Return the (x, y) coordinate for the center point of the cell that contains the specified text.  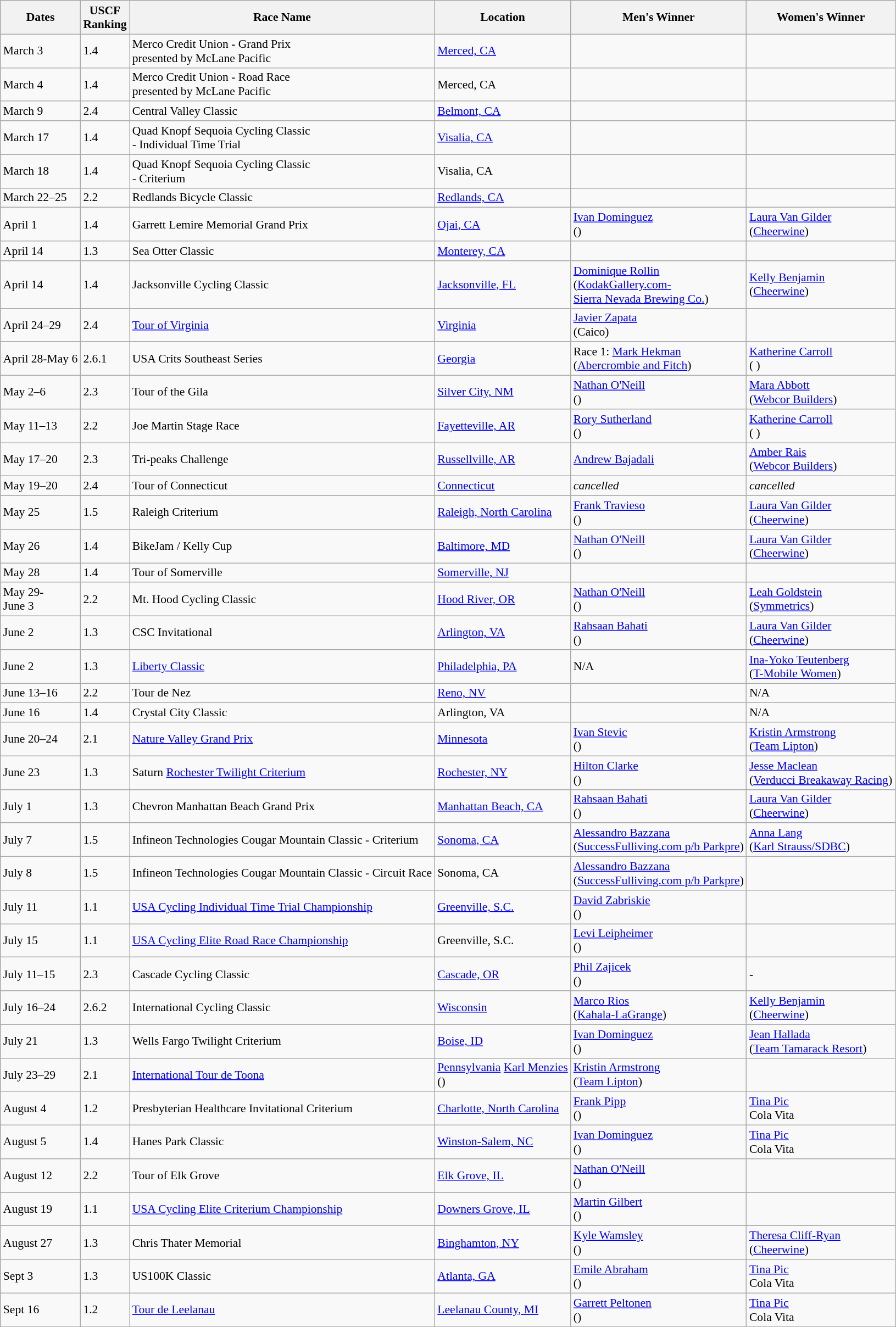
Race Name (282, 18)
Men's Winner (659, 18)
Javier Zapata (Caico) (659, 325)
Downers Grove, IL (503, 1209)
March 9 (41, 111)
Race 1: Mark Hekman (Abercrombie and Fitch) (659, 359)
Joe Martin Stage Race (282, 426)
Tour of the Gila (282, 392)
Quad Knopf Sequoia Cycling Classic - Individual Time Trial (282, 137)
Infineon Technologies Cougar Mountain Classic - Circuit Race (282, 873)
Location (503, 18)
June 20–24 (41, 739)
Tri-peaks Challenge (282, 459)
International Tour de Toona (282, 1074)
Tour of Virginia (282, 325)
Hilton Clarke() (659, 772)
May 2–6 (41, 392)
Raleigh Criterium (282, 513)
Amber Rais(Webcor Builders) (821, 459)
Garrett Peltonen() (659, 1309)
USA Cycling Elite Criterium Championship (282, 1209)
Tour de Leelanau (282, 1309)
Tour de Nez (282, 693)
Frank Travieso() (659, 513)
Georgia (503, 359)
Ojai, CA (503, 224)
USCF Ranking (104, 18)
Quad Knopf Sequoia Cycling Classic - Criterium (282, 171)
July 23–29 (41, 1074)
August 12 (41, 1175)
Sept 16 (41, 1309)
Rory Sutherland() (659, 426)
Garrett Lemire Memorial Grand Prix (282, 224)
Jacksonville, FL (503, 285)
July 21 (41, 1041)
August 19 (41, 1209)
March 22–25 (41, 198)
April 28-May 6 (41, 359)
April 1 (41, 224)
June 23 (41, 772)
Liberty Classic (282, 667)
Charlotte, North Carolina (503, 1108)
CSC Invitational (282, 633)
Merco Credit Union - Road Race presented by McLane Pacific (282, 85)
Wisconsin (503, 1007)
Phil Zajicek() (659, 974)
2.6.2 (104, 1007)
May 29-June 3 (41, 600)
Sea Otter Classic (282, 251)
Silver City, NM (503, 392)
Binghamton, NY (503, 1242)
Martin Gilbert() (659, 1209)
Boise, ID (503, 1041)
July 11–15 (41, 974)
Andrew Bajadali (659, 459)
July 16–24 (41, 1007)
July 15 (41, 940)
Jean Hallada(Team Tamarack Resort) (821, 1041)
Russellville, AR (503, 459)
Connecticut (503, 486)
Frank Pipp() (659, 1108)
Atlanta, GA (503, 1276)
Kyle Wamsley() (659, 1242)
Philadelphia, PA (503, 667)
April 24–29 (41, 325)
March 4 (41, 85)
Belmont, CA (503, 111)
July 1 (41, 806)
Wells Fargo Twilight Criterium (282, 1041)
June 13–16 (41, 693)
Women's Winner (821, 18)
Tour of Elk Grove (282, 1175)
Pennsylvania Karl Menzies() (503, 1074)
Mt. Hood Cycling Classic (282, 600)
Hood River, OR (503, 600)
Jacksonville Cycling Classic (282, 285)
Redlands, CA (503, 198)
May 25 (41, 513)
Elk Grove, IL (503, 1175)
Raleigh, North Carolina (503, 513)
Infineon Technologies Cougar Mountain Classic - Criterium (282, 840)
Manhattan Beach, CA (503, 806)
Hanes Park Classic (282, 1142)
Leah Goldstein(Symmetrics) (821, 600)
Cascade, OR (503, 974)
May 28 (41, 573)
Levi Leipheimer() (659, 940)
Somerville, NJ (503, 573)
Merco Credit Union - Grand Prix presented by McLane Pacific (282, 51)
Rochester, NY (503, 772)
March 18 (41, 171)
March 3 (41, 51)
Mara Abbott (Webcor Builders) (821, 392)
June 16 (41, 713)
Dominique Rollin(KodakGallery.com-Sierra Nevada Brewing Co.) (659, 285)
Dates (41, 18)
Ivan Stevic() (659, 739)
August 4 (41, 1108)
May 26 (41, 546)
Reno, NV (503, 693)
Theresa Cliff-Ryan(Cheerwine) (821, 1242)
Sept 3 (41, 1276)
Nature Valley Grand Prix (282, 739)
Minnesota (503, 739)
Ina-Yoko Teutenberg(T-Mobile Women) (821, 667)
USA Crits Southeast Series (282, 359)
- (821, 974)
July 11 (41, 907)
Chevron Manhattan Beach Grand Prix (282, 806)
Cascade Cycling Classic (282, 974)
International Cycling Classic (282, 1007)
USA Cycling Individual Time Trial Championship (282, 907)
Winston-Salem, NC (503, 1142)
Crystal City Classic (282, 713)
May 19–20 (41, 486)
Monterey, CA (503, 251)
July 7 (41, 840)
Anna Lang(Karl Strauss/SDBC) (821, 840)
Presbyterian Healthcare Invitational Criterium (282, 1108)
Baltimore, MD (503, 546)
August 5 (41, 1142)
July 8 (41, 873)
Jesse Maclean(Verducci Breakaway Racing) (821, 772)
August 27 (41, 1242)
Tour of Somerville (282, 573)
Redlands Bicycle Classic (282, 198)
May 17–20 (41, 459)
Central Valley Classic (282, 111)
Fayetteville, AR (503, 426)
May 11–13 (41, 426)
Emile Abraham() (659, 1276)
USA Cycling Elite Road Race Championship (282, 940)
Marco Rios(Kahala-LaGrange) (659, 1007)
Tour of Connecticut (282, 486)
BikeJam / Kelly Cup (282, 546)
David Zabriskie() (659, 907)
Saturn Rochester Twilight Criterium (282, 772)
Virginia (503, 325)
Chris Thater Memorial (282, 1242)
Leelanau County, MI (503, 1309)
March 17 (41, 137)
2.6.1 (104, 359)
US100K Classic (282, 1276)
